Return (x, y) of the center of cell containing provided text 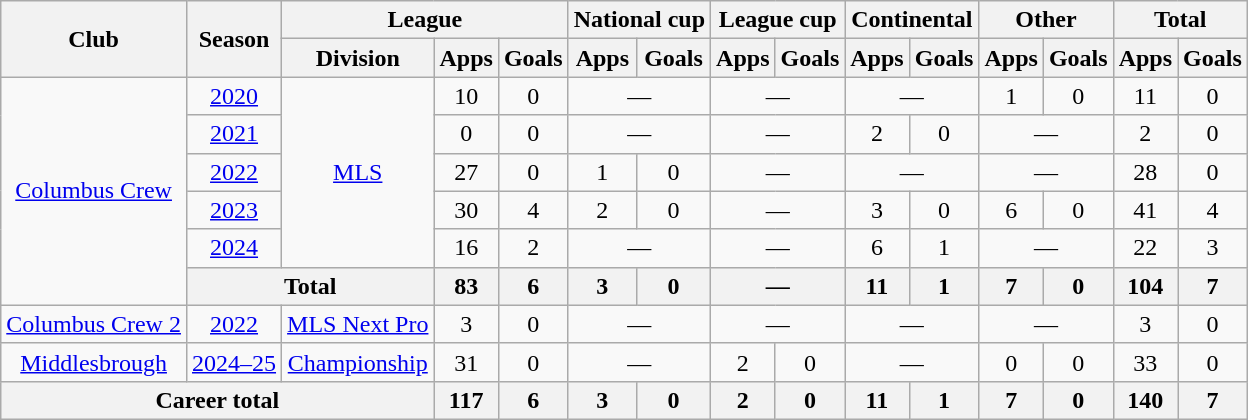
16 (466, 248)
Championship (358, 362)
2024 (234, 248)
Division (358, 58)
National cup (639, 20)
Season (234, 39)
31 (466, 362)
MLS (358, 172)
27 (466, 172)
Club (94, 39)
2020 (234, 96)
117 (466, 400)
Columbus Crew 2 (94, 324)
10 (466, 96)
League (426, 20)
30 (466, 210)
28 (1145, 172)
Middlesbrough (94, 362)
2021 (234, 134)
Continental (912, 20)
Career total (218, 400)
2023 (234, 210)
22 (1145, 248)
140 (1145, 400)
41 (1145, 210)
83 (466, 286)
Other (1046, 20)
MLS Next Pro (358, 324)
104 (1145, 286)
League cup (778, 20)
Columbus Crew (94, 191)
2024–25 (234, 362)
33 (1145, 362)
